Capture the cell that displays the provided text and extract its [x, y] central coordinate. 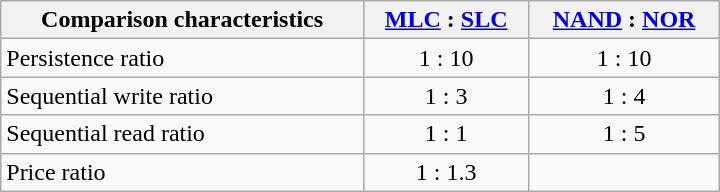
NAND : NOR [624, 20]
1 : 4 [624, 96]
1 : 1 [446, 134]
1 : 1.3 [446, 172]
Comparison characteristics [182, 20]
Sequential write ratio [182, 96]
MLC : SLC [446, 20]
Sequential read ratio [182, 134]
Persistence ratio [182, 58]
Price ratio [182, 172]
1 : 3 [446, 96]
1 : 5 [624, 134]
